Return (x, y) of the center of cell containing provided text 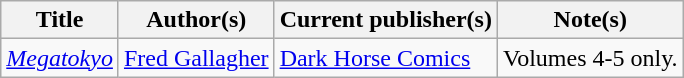
Volumes 4-5 only. (590, 58)
Author(s) (196, 20)
Note(s) (590, 20)
Title (60, 20)
Megatokyo (60, 58)
Dark Horse Comics (386, 58)
Fred Gallagher (196, 58)
Current publisher(s) (386, 20)
